Pinpoint the cell where the given text exists, returning its (x, y) midpoint coordinate. 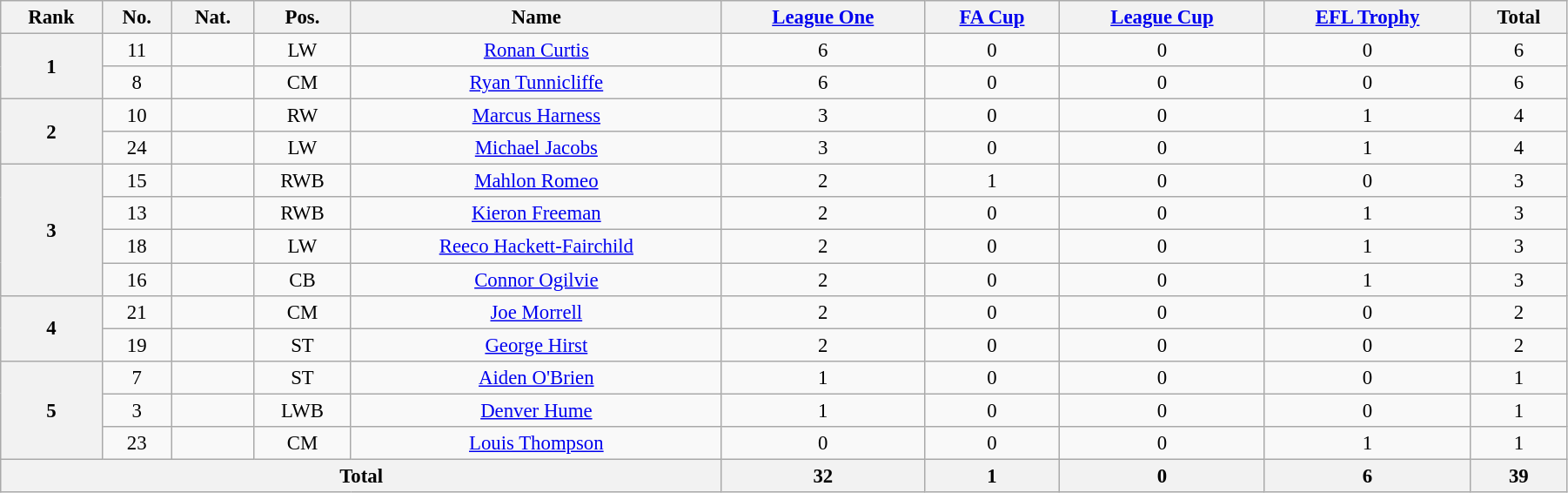
Connor Ogilvie (536, 280)
24 (137, 148)
Mahlon Romeo (536, 181)
Denver Hume (536, 410)
Michael Jacobs (536, 148)
Reeco Hackett-Fairchild (536, 246)
16 (137, 280)
Louis Thompson (536, 443)
13 (137, 213)
8 (137, 83)
19 (137, 345)
Rank (51, 17)
18 (137, 246)
11 (137, 51)
CB (303, 280)
Aiden O'Brien (536, 377)
LWB (303, 410)
George Hirst (536, 345)
15 (137, 181)
5 (51, 409)
RW (303, 116)
Nat. (212, 17)
32 (823, 476)
39 (1518, 476)
EFL Trophy (1368, 17)
Kieron Freeman (536, 213)
Ryan Tunnicliffe (536, 83)
FA Cup (992, 17)
10 (137, 116)
Ronan Curtis (536, 51)
League One (823, 17)
23 (137, 443)
Pos. (303, 17)
Name (536, 17)
Joe Morrell (536, 312)
League Cup (1163, 17)
7 (137, 377)
Marcus Harness (536, 116)
21 (137, 312)
No. (137, 17)
